Determine the (x, y) coordinate at the center of the cell enclosing the given text.  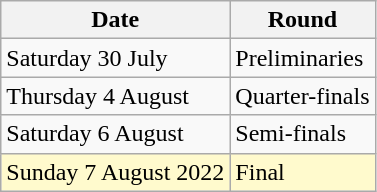
Final (302, 172)
Quarter-finals (302, 96)
Preliminaries (302, 58)
Date (116, 20)
Saturday 6 August (116, 134)
Semi-finals (302, 134)
Saturday 30 July (116, 58)
Sunday 7 August 2022 (116, 172)
Round (302, 20)
Thursday 4 August (116, 96)
